Return (x, y) of the center of cell containing provided text 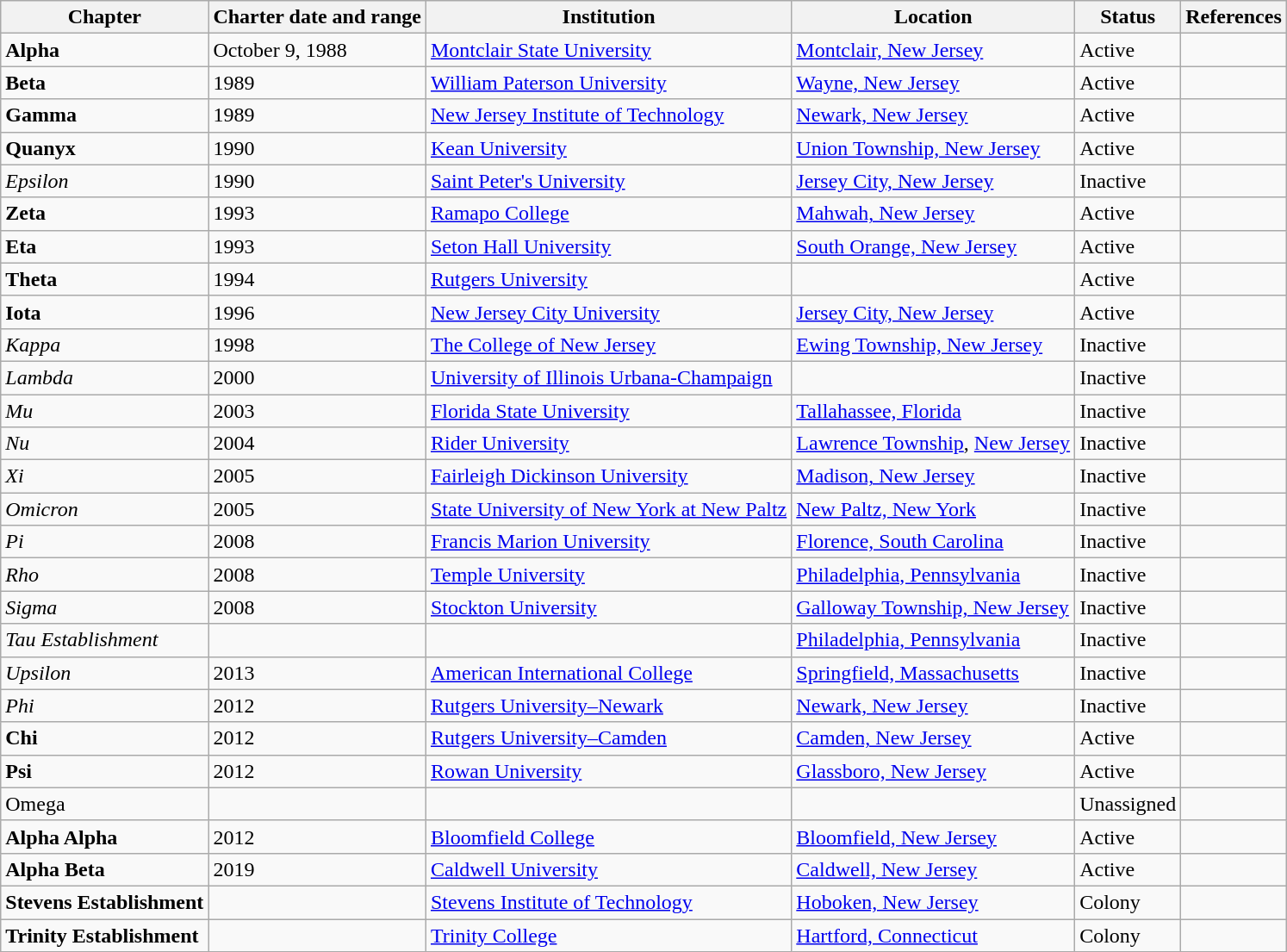
Rutgers University–Newark (608, 706)
Mahwah, New Jersey (934, 214)
Springfield, Massachusetts (934, 673)
Mu (105, 411)
Rutgers University (608, 279)
American International College (608, 673)
Stevens Establishment (105, 902)
Temple University (608, 575)
1996 (317, 312)
Alpha Alpha (105, 837)
Xi (105, 476)
2003 (317, 411)
New Paltz, New York (934, 509)
Wayne, New Jersey (934, 83)
The College of New Jersey (608, 345)
References (1234, 17)
Montclair State University (608, 50)
University of Illinois Urbana-Champaign (608, 377)
Saint Peter's University (608, 181)
Alpha Beta (105, 869)
Rider University (608, 444)
Unassigned (1128, 804)
Beta (105, 83)
Lawrence Township, New Jersey (934, 444)
Seton Hall University (608, 246)
Rho (105, 575)
Stockton University (608, 607)
2019 (317, 869)
Bloomfield, New Jersey (934, 837)
Madison, New Jersey (934, 476)
Theta (105, 279)
Kappa (105, 345)
Institution (608, 17)
Hoboken, New Jersey (934, 902)
New Jersey Institute of Technology (608, 115)
Charter date and range (317, 17)
Sigma (105, 607)
Chapter (105, 17)
1998 (317, 345)
Caldwell University (608, 869)
Phi (105, 706)
Omicron (105, 509)
William Paterson University (608, 83)
2004 (317, 444)
Tau Establishment (105, 640)
Ramapo College (608, 214)
Tallahassee, Florida (934, 411)
Montclair, New Jersey (934, 50)
Stevens Institute of Technology (608, 902)
Epsilon (105, 181)
Kean University (608, 148)
Upsilon (105, 673)
Hartford, Connecticut (934, 935)
Florida State University (608, 411)
Union Township, New Jersey (934, 148)
Lambda (105, 377)
October 9, 1988 (317, 50)
Francis Marion University (608, 542)
1994 (317, 279)
Galloway Township, New Jersey (934, 607)
Eta (105, 246)
State University of New York at New Paltz (608, 509)
Omega (105, 804)
Zeta (105, 214)
Rowan University (608, 771)
Status (1128, 17)
Trinity Establishment (105, 935)
Gamma (105, 115)
Bloomfield College (608, 837)
Rutgers University–Camden (608, 738)
Psi (105, 771)
South Orange, New Jersey (934, 246)
Chi (105, 738)
Nu (105, 444)
Iota (105, 312)
Ewing Township, New Jersey (934, 345)
Location (934, 17)
Camden, New Jersey (934, 738)
Pi (105, 542)
2000 (317, 377)
Alpha (105, 50)
New Jersey City University (608, 312)
Quanyx (105, 148)
Florence, South Carolina (934, 542)
Glassboro, New Jersey (934, 771)
Fairleigh Dickinson University (608, 476)
2013 (317, 673)
Caldwell, New Jersey (934, 869)
Trinity College (608, 935)
